Scan for the cell matching the given text and deliver its [X, Y] coordinate at center. 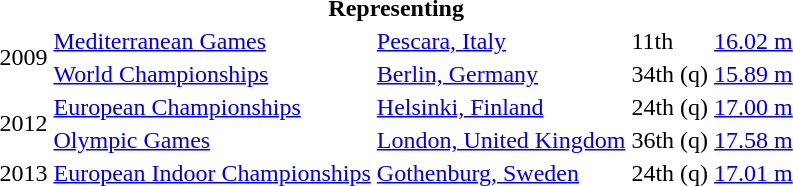
36th (q) [670, 140]
London, United Kingdom [501, 140]
European Championships [212, 107]
Olympic Games [212, 140]
34th (q) [670, 74]
11th [670, 41]
Mediterranean Games [212, 41]
Pescara, Italy [501, 41]
24th (q) [670, 107]
Berlin, Germany [501, 74]
World Championships [212, 74]
Helsinki, Finland [501, 107]
